Output the (X, Y) coordinate of the center of the cell containing the given text.  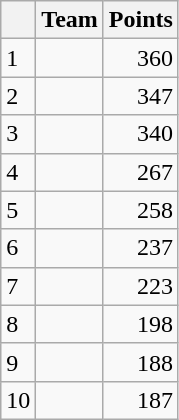
5 (18, 210)
223 (140, 286)
198 (140, 324)
237 (140, 248)
9 (18, 362)
340 (140, 134)
7 (18, 286)
6 (18, 248)
Points (140, 20)
4 (18, 172)
360 (140, 58)
8 (18, 324)
188 (140, 362)
3 (18, 134)
347 (140, 96)
267 (140, 172)
1 (18, 58)
2 (18, 96)
258 (140, 210)
187 (140, 400)
10 (18, 400)
Team (70, 20)
